Locate the cell with the specified text and output its (x, y) center coordinate. 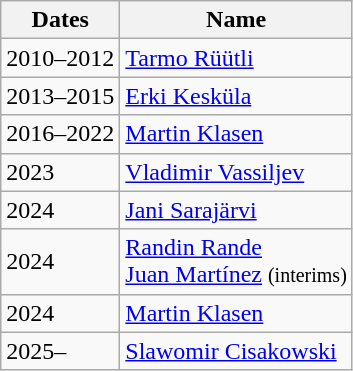
Dates (60, 20)
Erki Kesküla (236, 96)
2016–2022 (60, 134)
2010–2012 (60, 58)
2023 (60, 172)
2025– (60, 351)
Randin Rande Juan Martínez (interims) (236, 262)
2013–2015 (60, 96)
Name (236, 20)
Jani Sarajärvi (236, 210)
Tarmo Rüütli (236, 58)
Vladimir Vassiljev (236, 172)
Slawomir Cisakowski (236, 351)
